Provide the [x, y] coordinate of the cell's center where the given text is located.  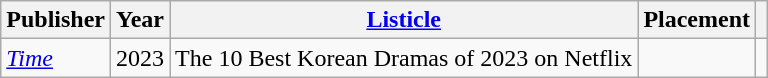
The 10 Best Korean Dramas of 2023 on Netflix [404, 58]
Year [140, 20]
Listicle [404, 20]
Publisher [56, 20]
2023 [140, 58]
Time [56, 58]
Placement [697, 20]
